Return (x, y) of the center of cell containing provided text 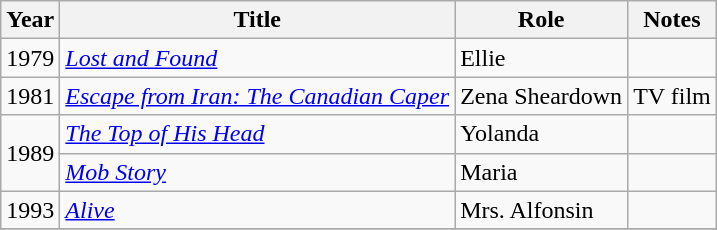
Alive (258, 210)
Role (542, 20)
Ellie (542, 58)
1979 (30, 58)
1981 (30, 96)
1993 (30, 210)
Zena Sheardown (542, 96)
Mob Story (258, 172)
TV film (672, 96)
Notes (672, 20)
Title (258, 20)
The Top of His Head (258, 134)
Lost and Found (258, 58)
Yolanda (542, 134)
Escape from Iran: The Canadian Caper (258, 96)
Mrs. Alfonsin (542, 210)
Maria (542, 172)
Year (30, 20)
1989 (30, 153)
